From the cell containing the given text, extract its center point as (X, Y) coordinate. 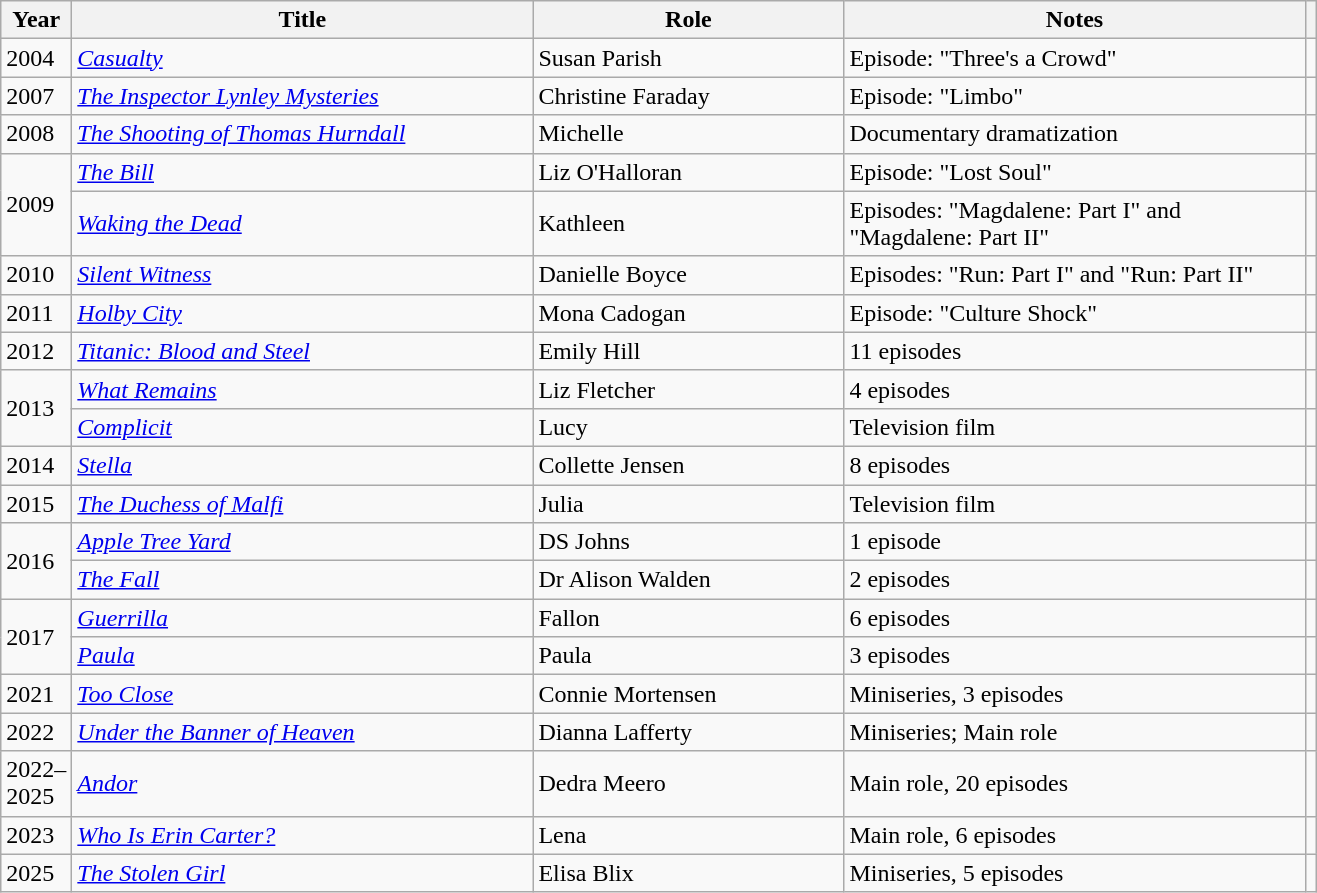
Emily Hill (688, 351)
Main role, 20 episodes (1074, 784)
Dedra Meero (688, 784)
Episode: "Lost Soul" (1074, 172)
The Stolen Girl (302, 873)
The Fall (302, 580)
Dianna Lafferty (688, 732)
2022 (36, 732)
2008 (36, 134)
Miniseries; Main role (1074, 732)
Waking the Dead (302, 224)
The Shooting of Thomas Hurndall (302, 134)
Too Close (302, 694)
Title (302, 20)
Episodes: "Magdalene: Part I" and "Magdalene: Part II" (1074, 224)
2 episodes (1074, 580)
Michelle (688, 134)
What Remains (302, 389)
Main role, 6 episodes (1074, 835)
Andor (302, 784)
2014 (36, 465)
Episodes: "Run: Part I" and "Run: Part II" (1074, 275)
Liz O'Halloran (688, 172)
Miniseries, 3 episodes (1074, 694)
Julia (688, 503)
2004 (36, 58)
The Bill (302, 172)
Year (36, 20)
2015 (36, 503)
2013 (36, 408)
Elisa Blix (688, 873)
2021 (36, 694)
2007 (36, 96)
2011 (36, 313)
Connie Mortensen (688, 694)
Dr Alison Walden (688, 580)
DS Johns (688, 542)
Holby City (302, 313)
8 episodes (1074, 465)
Mona Cadogan (688, 313)
Under the Banner of Heaven (302, 732)
2010 (36, 275)
Silent Witness (302, 275)
2022–2025 (36, 784)
4 episodes (1074, 389)
Episode: "Limbo" (1074, 96)
1 episode (1074, 542)
The Inspector Lynley Mysteries (302, 96)
Fallon (688, 618)
Danielle Boyce (688, 275)
2016 (36, 561)
Role (688, 20)
Episode: "Culture Shock" (1074, 313)
Miniseries, 5 episodes (1074, 873)
Christine Faraday (688, 96)
Susan Parish (688, 58)
Who Is Erin Carter? (302, 835)
Titanic: Blood and Steel (302, 351)
Liz Fletcher (688, 389)
Apple Tree Yard (302, 542)
2025 (36, 873)
Casualty (302, 58)
2017 (36, 637)
Kathleen (688, 224)
Stella (302, 465)
Lena (688, 835)
6 episodes (1074, 618)
2009 (36, 204)
The Duchess of Malfi (302, 503)
2023 (36, 835)
11 episodes (1074, 351)
3 episodes (1074, 656)
Collette Jensen (688, 465)
Guerrilla (302, 618)
Lucy (688, 427)
Notes (1074, 20)
Documentary dramatization (1074, 134)
Complicit (302, 427)
2012 (36, 351)
Episode: "Three's a Crowd" (1074, 58)
